Provide the (X, Y) coordinate of the cell's center where the given text is located.  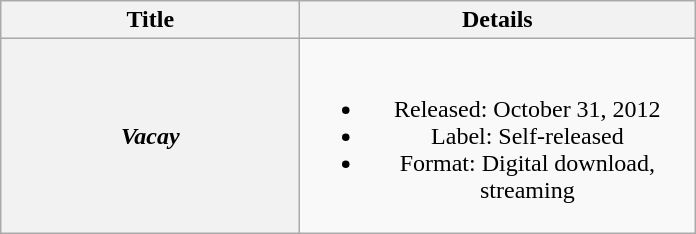
Released: October 31, 2012Label: Self-releasedFormat: Digital download, streaming (498, 136)
Title (150, 20)
Details (498, 20)
Vacay (150, 136)
